Find where the given text appears and provide that cell's center as [X, Y] coordinate. 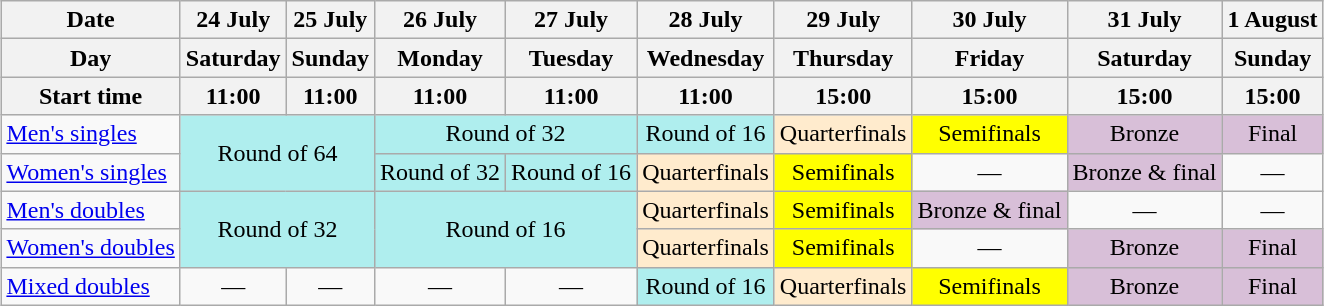
Mixed doubles [90, 286]
Start time [90, 96]
30 July [990, 20]
Men's doubles [90, 210]
24 July [233, 20]
27 July [572, 20]
Monday [440, 58]
Wednesday [706, 58]
Men's singles [90, 134]
25 July [330, 20]
29 July [843, 20]
Women's singles [90, 172]
Tuesday [572, 58]
Thursday [843, 58]
1 August [1272, 20]
Day [90, 58]
26 July [440, 20]
31 July [1144, 20]
Date [90, 20]
28 July [706, 20]
Friday [990, 58]
Women's doubles [90, 248]
Round of 64 [277, 153]
